Identify which cell holds the provided text, then report its (X, Y) central coordinate. 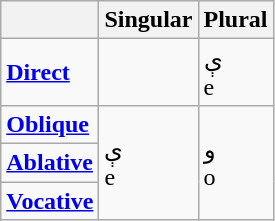
Vocative (50, 201)
Ablative (50, 162)
Plural (236, 20)
Singular (148, 20)
وo (236, 162)
Direct (50, 72)
Oblique (50, 124)
